Capture the cell that displays the provided text and extract its (X, Y) central coordinate. 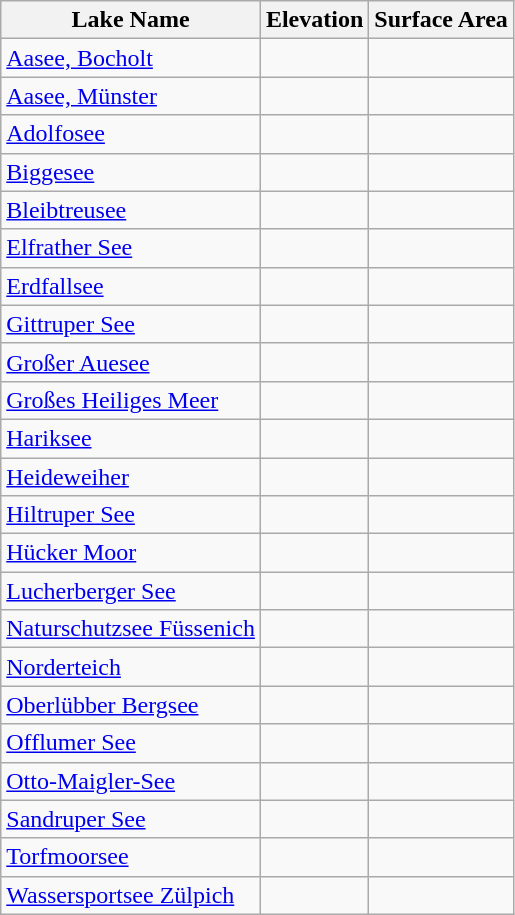
Naturschutzsee Füssenich (131, 629)
Gittruper See (131, 324)
Biggesee (131, 172)
Hariksee (131, 438)
Lucherberger See (131, 591)
Otto-Maigler-See (131, 781)
Norderteich (131, 667)
Elfrather See (131, 248)
Hiltruper See (131, 515)
Heideweiher (131, 477)
Adolfosee (131, 134)
Bleibtreusee (131, 210)
Elevation (314, 20)
Offlumer See (131, 743)
Torfmoorsee (131, 857)
Hücker Moor (131, 553)
Wassersportsee Zülpich (131, 895)
Großes Heiliges Meer (131, 400)
Großer Auesee (131, 362)
Aasee, Bocholt (131, 58)
Sandruper See (131, 819)
Erdfallsee (131, 286)
Surface Area (442, 20)
Oberlübber Bergsee (131, 705)
Lake Name (131, 20)
Aasee, Münster (131, 96)
